Scan for the cell matching the given text and deliver its [X, Y] coordinate at center. 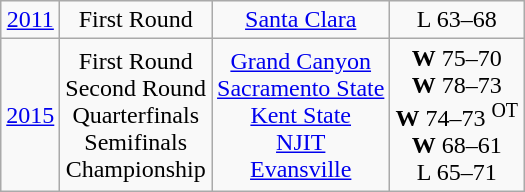
First Round [136, 20]
First RoundSecond RoundQuarterfinalsSemifinalsChampionship [136, 116]
Santa Clara [301, 20]
W 75–70W 78–73W 74–73 OTW 68–61L 65–71 [457, 116]
2011 [30, 20]
2015 [30, 116]
L 63–68 [457, 20]
Grand CanyonSacramento StateKent StateNJITEvansville [301, 116]
